Provide the [x, y] coordinate of the cell's center where the given text is located.  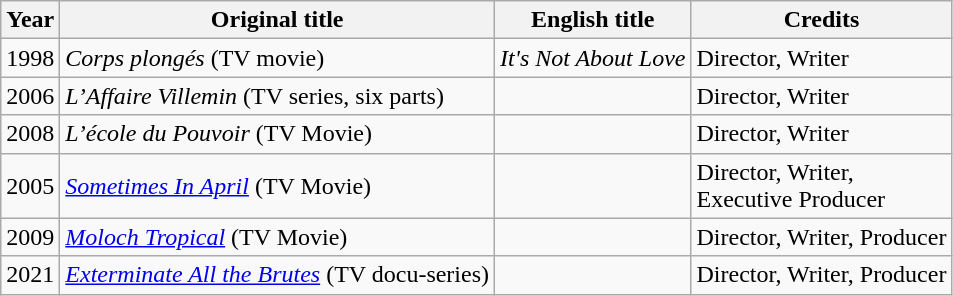
Exterminate All the Brutes (TV docu-series) [278, 275]
Corps plongés (TV movie) [278, 58]
Credits [822, 20]
L’Affaire Villemin (TV series, six parts) [278, 96]
Sometimes In April (TV Movie) [278, 186]
Original title [278, 20]
2005 [30, 186]
2006 [30, 96]
Director, Writer,Executive Producer [822, 186]
2009 [30, 237]
1998 [30, 58]
Moloch Tropical (TV Movie) [278, 237]
2008 [30, 134]
English title [593, 20]
Year [30, 20]
2021 [30, 275]
It's Not About Love [593, 58]
L’école du Pouvoir (TV Movie) [278, 134]
